Return the (X, Y) coordinate for the center point of the cell that contains the specified text.  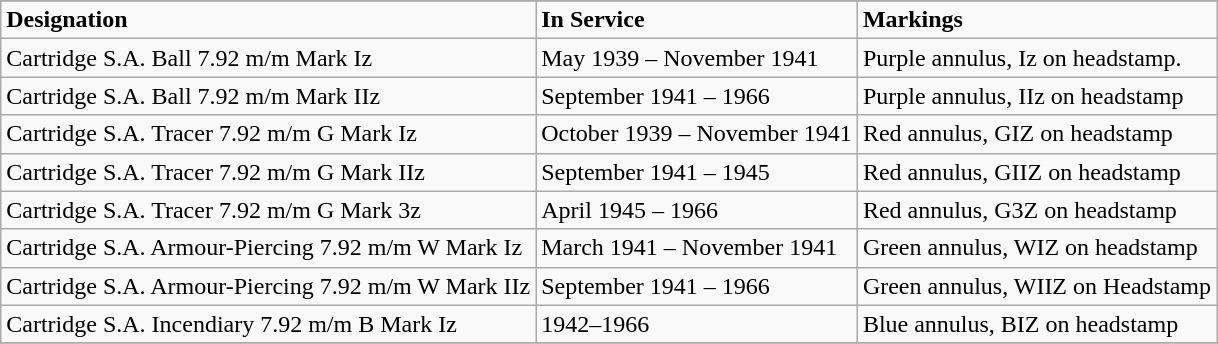
Cartridge S.A. Tracer 7.92 m/m G Mark Iz (268, 134)
Purple annulus, IIz on headstamp (1036, 96)
Cartridge S.A. Armour-Piercing 7.92 m/m W Mark IIz (268, 286)
Red annulus, GIZ on headstamp (1036, 134)
October 1939 – November 1941 (697, 134)
Green annulus, WIIZ on Headstamp (1036, 286)
Markings (1036, 20)
Cartridge S.A. Incendiary 7.92 m/m B Mark Iz (268, 324)
Cartridge S.A. Tracer 7.92 m/m G Mark IIz (268, 172)
Red annulus, G3Z on headstamp (1036, 210)
In Service (697, 20)
Purple annulus, Iz on headstamp. (1036, 58)
1942–1966 (697, 324)
April 1945 – 1966 (697, 210)
Green annulus, WIZ on headstamp (1036, 248)
Designation (268, 20)
September 1941 – 1945 (697, 172)
Red annulus, GIIZ on headstamp (1036, 172)
Cartridge S.A. Armour-Piercing 7.92 m/m W Mark Iz (268, 248)
Blue annulus, BIZ on headstamp (1036, 324)
March 1941 – November 1941 (697, 248)
Cartridge S.A. Ball 7.92 m/m Mark Iz (268, 58)
Cartridge S.A. Tracer 7.92 m/m G Mark 3z (268, 210)
Cartridge S.A. Ball 7.92 m/m Mark IIz (268, 96)
May 1939 – November 1941 (697, 58)
